Pinpoint the cell where the given text exists, returning its [x, y] midpoint coordinate. 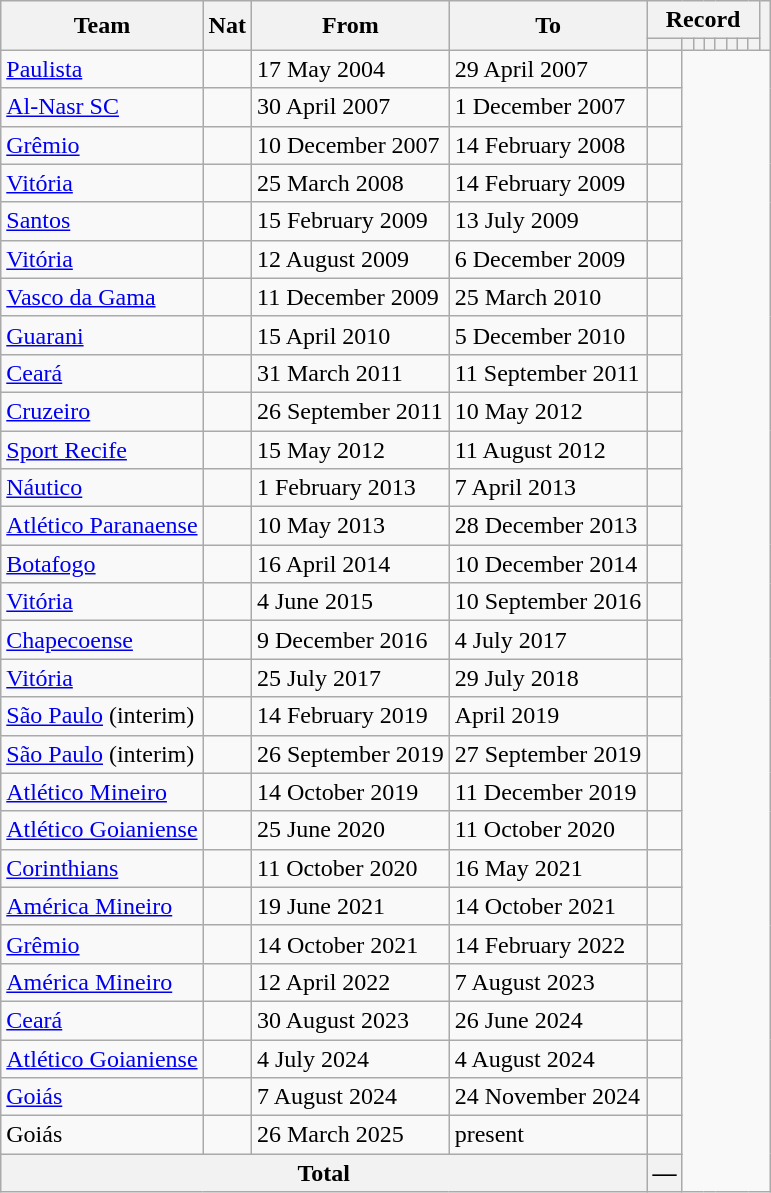
15 April 2010 [350, 335]
5 December 2010 [548, 335]
Nat [227, 26]
19 June 2021 [350, 906]
4 July 2024 [350, 1059]
26 March 2025 [350, 1135]
Cruzeiro [102, 411]
Santos [102, 221]
1 December 2007 [548, 107]
14 February 2019 [350, 716]
10 September 2016 [548, 602]
Total [324, 1173]
Vasco da Gama [102, 297]
7 August 2024 [350, 1097]
10 December 2007 [350, 145]
From [350, 26]
16 May 2021 [548, 868]
11 August 2012 [548, 449]
16 April 2014 [350, 564]
15 February 2009 [350, 221]
11 September 2011 [548, 373]
30 August 2023 [350, 1020]
Guarani [102, 335]
— [664, 1173]
1 February 2013 [350, 488]
Team [102, 26]
4 July 2017 [548, 640]
7 August 2023 [548, 982]
Chapecoense [102, 640]
24 November 2024 [548, 1097]
31 March 2011 [350, 373]
14 February 2022 [548, 944]
25 June 2020 [350, 830]
4 June 2015 [350, 602]
29 July 2018 [548, 678]
Náutico [102, 488]
6 December 2009 [548, 259]
29 April 2007 [548, 69]
17 May 2004 [350, 69]
April 2019 [548, 716]
Atlético Mineiro [102, 792]
Botafogo [102, 564]
14 October 2019 [350, 792]
12 April 2022 [350, 982]
25 March 2010 [548, 297]
28 December 2013 [548, 526]
Corinthians [102, 868]
25 March 2008 [350, 183]
26 June 2024 [548, 1020]
10 May 2012 [548, 411]
Al-Nasr SC [102, 107]
27 September 2019 [548, 754]
10 May 2013 [350, 526]
25 July 2017 [350, 678]
30 April 2007 [350, 107]
12 August 2009 [350, 259]
7 April 2013 [548, 488]
26 September 2011 [350, 411]
9 December 2016 [350, 640]
To [548, 26]
13 July 2009 [548, 221]
4 August 2024 [548, 1059]
present [548, 1135]
14 February 2009 [548, 183]
14 February 2008 [548, 145]
Record [703, 20]
11 December 2009 [350, 297]
26 September 2019 [350, 754]
Sport Recife [102, 449]
10 December 2014 [548, 564]
Paulista [102, 69]
Atlético Paranaense [102, 526]
11 December 2019 [548, 792]
15 May 2012 [350, 449]
